Capture the cell that displays the provided text and extract its (x, y) central coordinate. 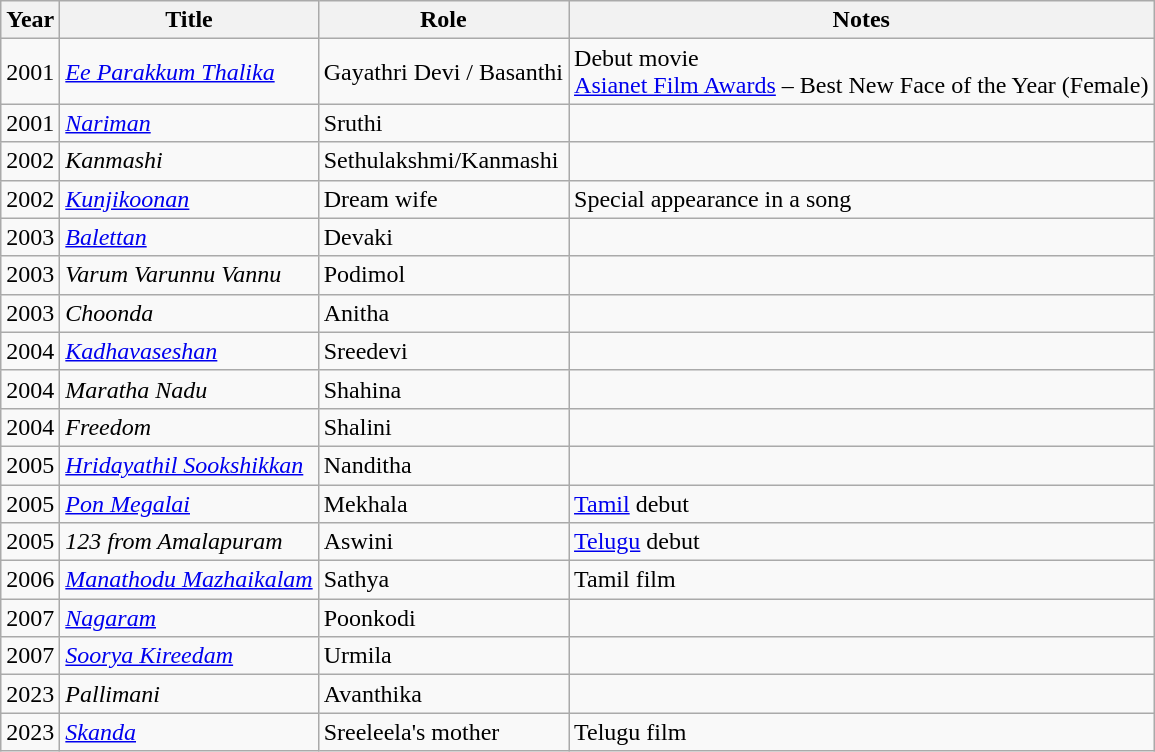
Varum Varunnu Vannu (189, 275)
Kunjikoonan (189, 199)
Telugu debut (862, 542)
Pallimani (189, 694)
Poonkodi (443, 618)
Sethulakshmi/Kanmashi (443, 161)
Nagaram (189, 618)
Manathodu Mazhaikalam (189, 580)
Pon Megalai (189, 503)
Choonda (189, 313)
Debut movieAsianet Film Awards – Best New Face of the Year (Female) (862, 72)
123 from Amalapuram (189, 542)
Shalini (443, 427)
Tamil film (862, 580)
Aswini (443, 542)
Mekhala (443, 503)
Hridayathil Sookshikkan (189, 465)
Year (30, 20)
Notes (862, 20)
Telugu film (862, 732)
Sreedevi (443, 351)
Avanthika (443, 694)
Maratha Nadu (189, 389)
Sathya (443, 580)
Urmila (443, 656)
Podimol (443, 275)
Nariman (189, 123)
Kanmashi (189, 161)
Kadhavaseshan (189, 351)
Sruthi (443, 123)
Skanda (189, 732)
Dream wife (443, 199)
Soorya Kireedam (189, 656)
Freedom (189, 427)
Role (443, 20)
2006 (30, 580)
Shahina (443, 389)
Special appearance in a song (862, 199)
Title (189, 20)
Gayathri Devi / Basanthi (443, 72)
Nanditha (443, 465)
Devaki (443, 237)
Balettan (189, 237)
Ee Parakkum Thalika (189, 72)
Sreeleela's mother (443, 732)
Anitha (443, 313)
Tamil debut (862, 503)
